Identify which cell holds the provided text, then report its (X, Y) central coordinate. 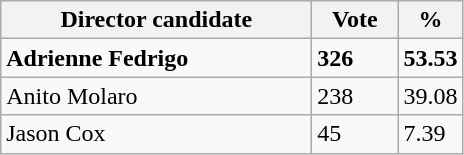
% (430, 20)
326 (355, 58)
Jason Cox (156, 134)
Director candidate (156, 20)
7.39 (430, 134)
39.08 (430, 96)
Anito Molaro (156, 96)
Adrienne Fedrigo (156, 58)
45 (355, 134)
53.53 (430, 58)
238 (355, 96)
Vote (355, 20)
